Extract the (X, Y) coordinate from the center of the cell holding the provided text.  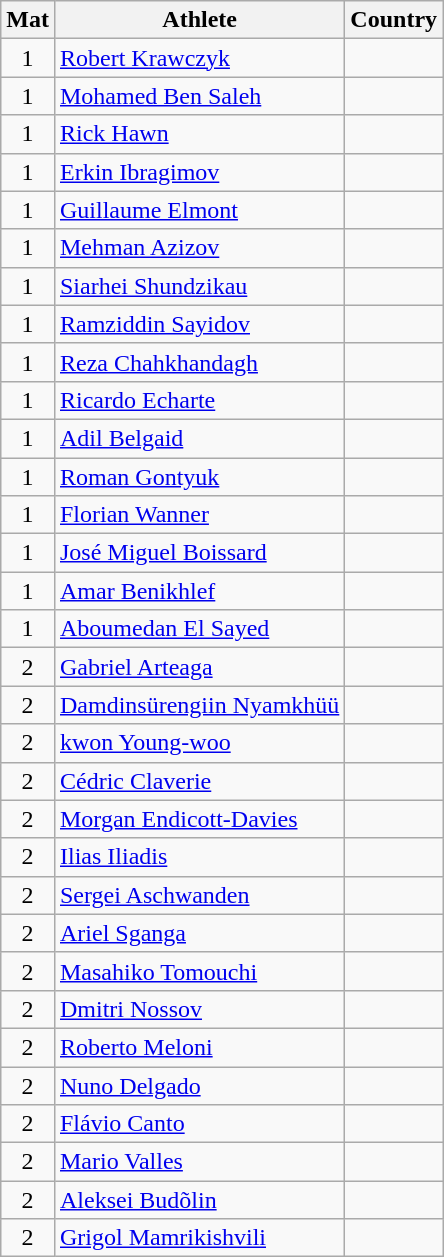
Gabriel Arteaga (199, 667)
Country (394, 20)
Aleksei Budõlin (199, 1200)
Flávio Canto (199, 1124)
Amar Benikhlef (199, 591)
Reza Chahkhandagh (199, 362)
Athlete (199, 20)
Roberto Meloni (199, 1047)
Ramziddin Sayidov (199, 324)
Ariel Sganga (199, 933)
Sergei Aschwanden (199, 895)
kwon Young-woo (199, 743)
Mario Valles (199, 1162)
Dmitri Nossov (199, 1009)
Cédric Claverie (199, 781)
Adil Belgaid (199, 438)
Roman Gontyuk (199, 477)
Grigol Mamrikishvili (199, 1238)
Erkin Ibragimov (199, 172)
Masahiko Tomouchi (199, 971)
Mohamed Ben Saleh (199, 96)
Morgan Endicott-Davies (199, 819)
Robert Krawczyk (199, 58)
Ilias Iliadis (199, 857)
Siarhei Shundzikau (199, 286)
Florian Wanner (199, 515)
Rick Hawn (199, 134)
Aboumedan El Sayed (199, 629)
Ricardo Echarte (199, 400)
José Miguel Boissard (199, 553)
Mat (28, 20)
Damdinsürengiin Nyamkhüü (199, 705)
Guillaume Elmont (199, 210)
Mehman Azizov (199, 248)
Nuno Delgado (199, 1085)
